Identify which cell holds the provided text, then report its [x, y] central coordinate. 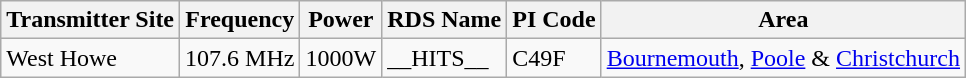
107.6 MHz [240, 58]
C49F [554, 58]
__HITS__ [444, 58]
West Howe [90, 58]
Power [341, 20]
PI Code [554, 20]
Transmitter Site [90, 20]
1000W [341, 58]
RDS Name [444, 20]
Frequency [240, 20]
Area [783, 20]
Bournemouth, Poole & Christchurch [783, 58]
